Locate the cell with the specified text and output its (X, Y) center coordinate. 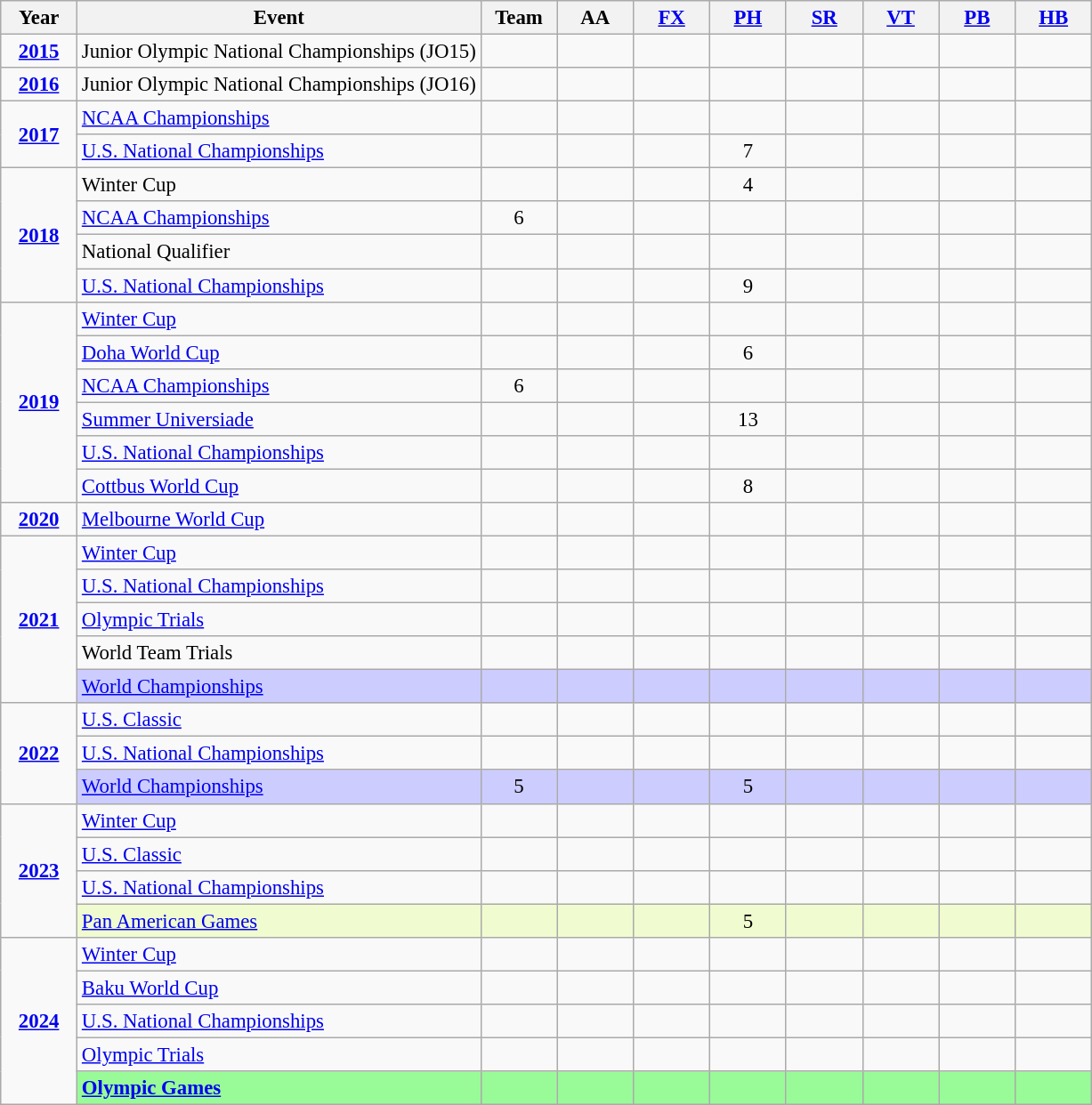
2022 (39, 753)
2015 (39, 52)
Doha World Cup (279, 352)
Baku World Cup (279, 988)
2018 (39, 235)
2017 (39, 135)
Year (39, 18)
AA (595, 18)
Junior Olympic National Championships (JO16) (279, 85)
4 (748, 185)
HB (1054, 18)
13 (748, 419)
Summer Universiade (279, 419)
Melbourne World Cup (279, 520)
2019 (39, 402)
Cottbus World Cup (279, 486)
2020 (39, 520)
Pan American Games (279, 921)
World Team Trials (279, 653)
2016 (39, 85)
Junior Olympic National Championships (JO15) (279, 52)
SR (824, 18)
PB (977, 18)
7 (748, 151)
National Qualifier (279, 252)
Event (279, 18)
2023 (39, 870)
Olympic Games (279, 1088)
2024 (39, 1021)
PH (748, 18)
8 (748, 486)
VT (901, 18)
2021 (39, 619)
Team (519, 18)
9 (748, 286)
FX (672, 18)
